Pinpoint the cell where the given text exists, returning its (X, Y) midpoint coordinate. 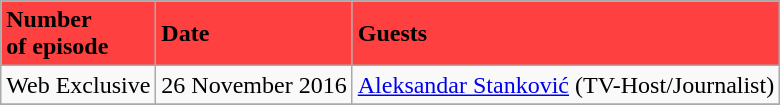
Numberof episode (78, 34)
26 November 2016 (254, 85)
Date (254, 34)
Aleksandar Stanković (TV-Host/Journalist) (566, 85)
Web Exclusive (78, 85)
Guests (566, 34)
